For the text-containing cell, return its midpoint in [X, Y] coordinate format. 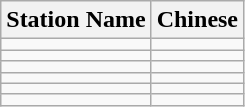
Station Name [76, 20]
Chinese [197, 20]
